From the cell containing the given text, extract its center point as (X, Y) coordinate. 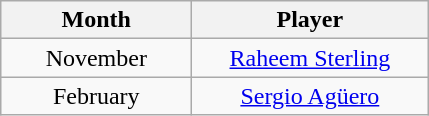
Sergio Agüero (310, 96)
Raheem Sterling (310, 58)
February (96, 96)
November (96, 58)
Month (96, 20)
Player (310, 20)
